Scan for the cell matching the given text and deliver its (X, Y) coordinate at center. 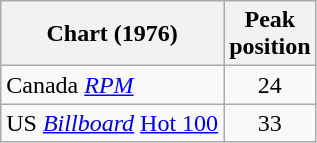
Chart (1976) (112, 34)
24 (270, 85)
33 (270, 123)
US Billboard Hot 100 (112, 123)
Peakposition (270, 34)
Canada RPM (112, 85)
